Identify which cell holds the provided text, then report its [X, Y] central coordinate. 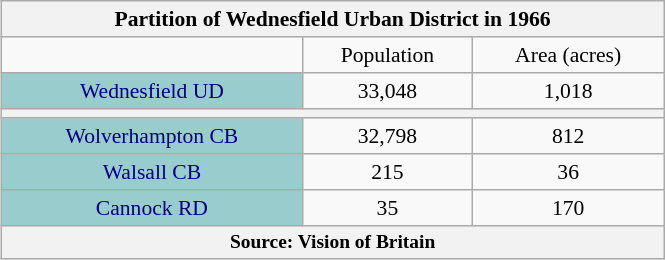
36 [568, 172]
Cannock RD [152, 208]
Partition of Wednesfield Urban District in 1966 [333, 19]
35 [387, 208]
32,798 [387, 136]
Wolverhampton CB [152, 136]
Walsall CB [152, 172]
Source: Vision of Britain [333, 242]
Population [387, 55]
170 [568, 208]
Wednesfield UD [152, 91]
Area (acres) [568, 55]
812 [568, 136]
1,018 [568, 91]
33,048 [387, 91]
215 [387, 172]
